Scan for the cell matching the given text and deliver its [X, Y] coordinate at center. 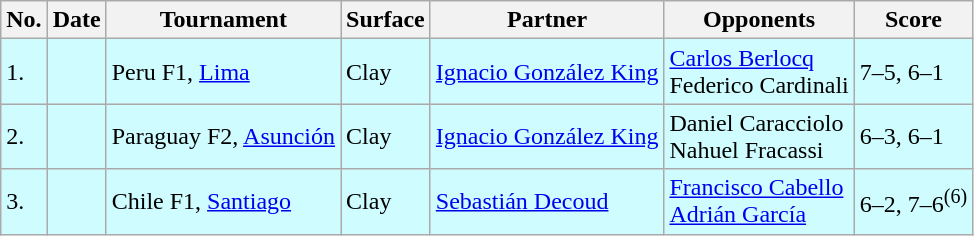
Chile F1, Santiago [223, 202]
Date [76, 20]
Paraguay F2, Asunción [223, 136]
Peru F1, Lima [223, 72]
Opponents [759, 20]
Daniel Caracciolo Nahuel Fracassi [759, 136]
Carlos Berlocq Federico Cardinali [759, 72]
Partner [547, 20]
No. [24, 20]
Score [913, 20]
6–3, 6–1 [913, 136]
3. [24, 202]
Tournament [223, 20]
Sebastián Decoud [547, 202]
Surface [386, 20]
7–5, 6–1 [913, 72]
6–2, 7–6(6) [913, 202]
2. [24, 136]
1. [24, 72]
Francisco Cabello Adrián García [759, 202]
